Determine the (x, y) coordinate at the center of the cell enclosing the given text.  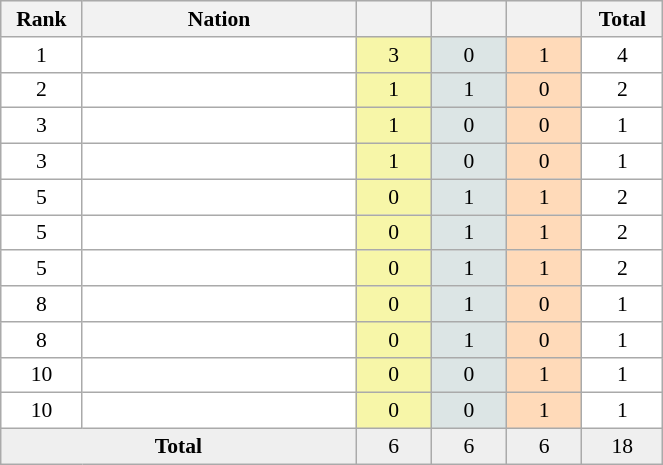
Rank (42, 19)
4 (622, 55)
18 (622, 447)
Nation (219, 19)
